Find where the given text appears and provide that cell's center as [X, Y] coordinate. 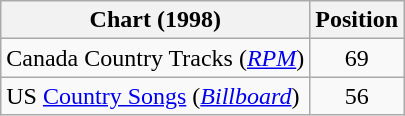
56 [357, 96]
69 [357, 58]
Canada Country Tracks (RPM) [156, 58]
Chart (1998) [156, 20]
Position [357, 20]
US Country Songs (Billboard) [156, 96]
